Pinpoint the cell where the given text exists, returning its (x, y) midpoint coordinate. 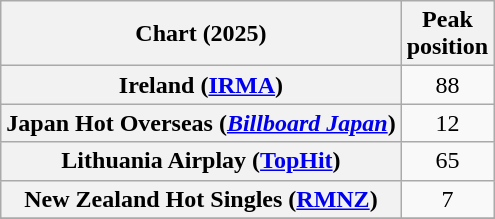
Lithuania Airplay (TopHit) (201, 161)
Peakposition (447, 34)
Japan Hot Overseas (Billboard Japan) (201, 123)
Ireland (IRMA) (201, 85)
88 (447, 85)
New Zealand Hot Singles (RMNZ) (201, 199)
Chart (2025) (201, 34)
7 (447, 199)
12 (447, 123)
65 (447, 161)
